From the cell containing the given text, extract its center point as [x, y] coordinate. 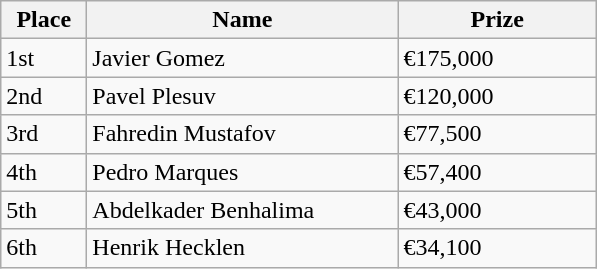
€120,000 [498, 96]
€77,500 [498, 134]
Henrik Hecklen [242, 248]
Javier Gomez [242, 58]
6th [44, 248]
€34,100 [498, 248]
Pedro Marques [242, 172]
2nd [44, 96]
Prize [498, 20]
5th [44, 210]
€43,000 [498, 210]
Abdelkader Benhalima [242, 210]
Fahredin Mustafov [242, 134]
Place [44, 20]
3rd [44, 134]
4th [44, 172]
€57,400 [498, 172]
€175,000 [498, 58]
1st [44, 58]
Pavel Plesuv [242, 96]
Name [242, 20]
